Locate the cell with the specified text and output its (X, Y) center coordinate. 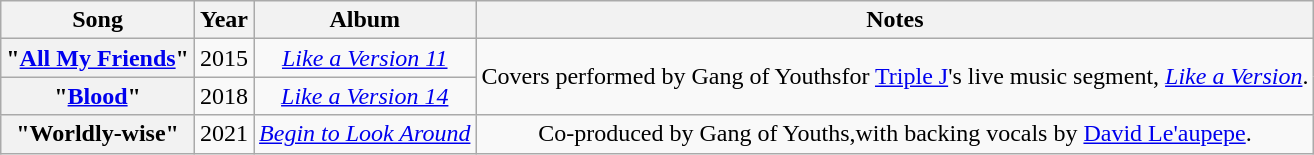
Begin to Look Around (365, 134)
Covers performed by Gang of Youthsfor Triple J's live music segment, Like a Version. (895, 77)
"Worldly-wise" (98, 134)
Year (224, 20)
2015 (224, 58)
Notes (895, 20)
2021 (224, 134)
Co-produced by Gang of Youths,with backing vocals by David Le'aupepe. (895, 134)
2018 (224, 96)
"All My Friends" (98, 58)
Album (365, 20)
Song (98, 20)
Like a Version 14 (365, 96)
"Blood" (98, 96)
Like a Version 11 (365, 58)
